Return the [X, Y] coordinate for the center point of the cell that contains the specified text.  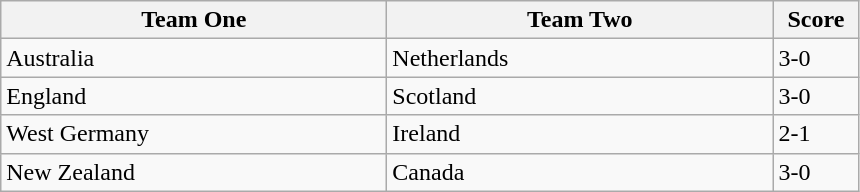
West Germany [194, 134]
Score [816, 20]
Canada [580, 172]
Australia [194, 58]
Team One [194, 20]
England [194, 96]
New Zealand [194, 172]
Team Two [580, 20]
2-1 [816, 134]
Ireland [580, 134]
Netherlands [580, 58]
Scotland [580, 96]
